From the cell containing the given text, extract its center point as [X, Y] coordinate. 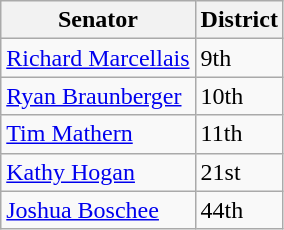
Tim Mathern [98, 134]
Kathy Hogan [98, 172]
10th [239, 96]
11th [239, 134]
Senator [98, 20]
District [239, 20]
Joshua Boschee [98, 210]
21st [239, 172]
44th [239, 210]
Richard Marcellais [98, 58]
9th [239, 58]
Ryan Braunberger [98, 96]
